Output the (x, y) coordinate of the center of the cell containing the given text.  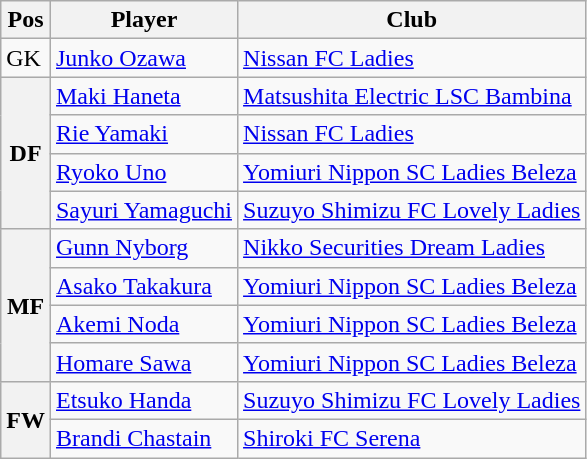
Akemi Noda (144, 324)
Junko Ozawa (144, 58)
Brandi Chastain (144, 438)
Sayuri Yamaguchi (144, 210)
Etsuko Handa (144, 400)
Nikko Securities Dream Ladies (412, 248)
Rie Yamaki (144, 134)
Shiroki FC Serena (412, 438)
Club (412, 20)
Player (144, 20)
Matsushita Electric LSC Bambina (412, 96)
Asako Takakura (144, 286)
MF (26, 305)
Maki Haneta (144, 96)
DF (26, 153)
Gunn Nyborg (144, 248)
Homare Sawa (144, 362)
FW (26, 419)
GK (26, 58)
Pos (26, 20)
Ryoko Uno (144, 172)
